Capture the cell that displays the provided text and extract its [X, Y] central coordinate. 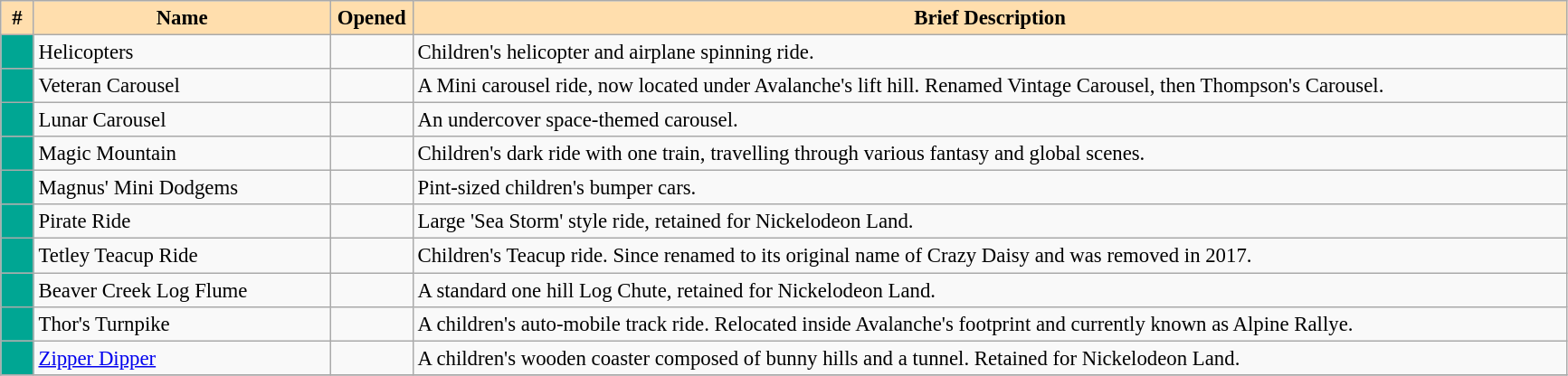
Magic Mountain [182, 154]
Opened [371, 18]
Brief Description [990, 18]
Zipper Dipper [182, 358]
Lunar Carousel [182, 120]
Children's helicopter and airplane spinning ride. [990, 52]
Children's Teacup ride. Since renamed to its original name of Crazy Daisy and was removed in 2017. [990, 256]
An undercover space-themed carousel. [990, 120]
Pint-sized children's bumper cars. [990, 188]
# [17, 18]
A standard one hill Log Chute, retained for Nickelodeon Land. [990, 290]
Large 'Sea Storm' style ride, retained for Nickelodeon Land. [990, 221]
A Mini carousel ride, now located under Avalanche's lift hill. Renamed Vintage Carousel, then Thompson's Carousel. [990, 86]
Thor's Turnpike [182, 324]
A children's wooden coaster composed of bunny hills and a tunnel. Retained for Nickelodeon Land. [990, 358]
Name [182, 18]
Veteran Carousel [182, 86]
Helicopters [182, 52]
A children's auto-mobile track ride. Relocated inside Avalanche's footprint and currently known as Alpine Rallye. [990, 324]
Pirate Ride [182, 221]
Magnus' Mini Dodgems [182, 188]
Tetley Teacup Ride [182, 256]
Children's dark ride with one train, travelling through various fantasy and global scenes. [990, 154]
Beaver Creek Log Flume [182, 290]
